Determine the [X, Y] coordinate at the center of the cell enclosing the given text.  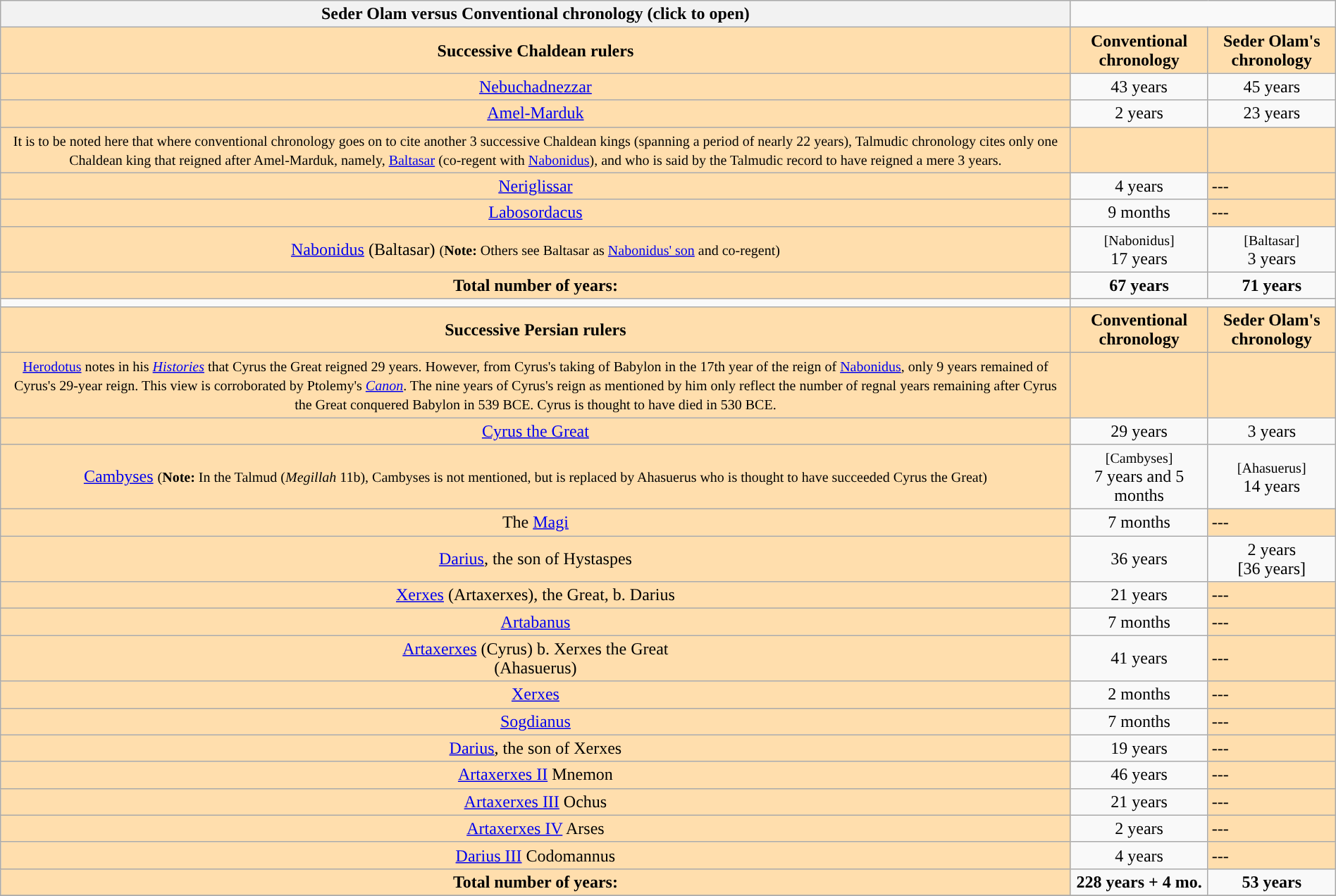
19 years [1139, 748]
Darius III Codomannus [536, 855]
Cyrus the Great [536, 430]
Artaxerxes (Cyrus) b. Xerxes the Great(Ahasuerus) [536, 658]
Darius, the son of Xerxes [536, 748]
Artaxerxes II Mnemon [536, 775]
Successive Persian rulers [536, 330]
228 years + 4 mo. [1139, 882]
[Nabonidus]17 years [1139, 249]
29 years [1139, 430]
53 years [1271, 882]
Nebuchadnezzar [536, 87]
46 years [1139, 775]
Darius, the son of Hystaspes [536, 559]
Labosordacus [536, 213]
45 years [1271, 87]
[Cambyses]7 years and 5 months [1139, 477]
41 years [1139, 658]
[Ahasuerus]14 years [1271, 477]
9 months [1139, 213]
Xerxes (Artaxerxes), the Great, b. Darius [536, 595]
67 years [1139, 285]
Successive Chaldean rulers [536, 51]
2 months [1139, 695]
The Magi [536, 523]
Artaxerxes III Ochus [536, 802]
36 years [1139, 559]
23 years [1271, 113]
Neriglissar [536, 186]
71 years [1271, 285]
Amel-Marduk [536, 113]
Xerxes [536, 695]
[Baltasar]3 years [1271, 249]
43 years [1139, 87]
2 years [36 years] [1271, 559]
Sogdianus [536, 721]
Nabonidus (Baltasar) (Note: Others see Baltasar as Nabonidus' son and co-regent) [536, 249]
Seder Olam versus Conventional chronology (click to open) [536, 14]
3 years [1271, 430]
Artaxerxes IV Arses [536, 828]
Artabanus [536, 622]
